Search for the cell housing the specified text and yield its (X, Y) center coordinate. 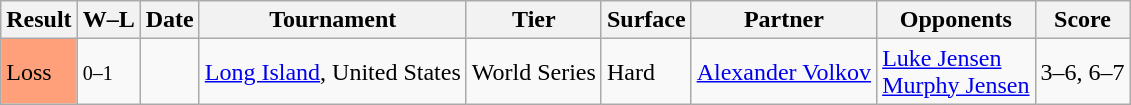
Score (1082, 20)
World Series (534, 72)
Surface (646, 20)
W–L (108, 20)
0–1 (108, 72)
Partner (784, 20)
Hard (646, 72)
Opponents (956, 20)
3–6, 6–7 (1082, 72)
Date (170, 20)
Long Island, United States (332, 72)
Alexander Volkov (784, 72)
Luke Jensen Murphy Jensen (956, 72)
Tier (534, 20)
Result (39, 20)
Tournament (332, 20)
Loss (39, 72)
